For the text-containing cell, return its midpoint in (X, Y) coordinate format. 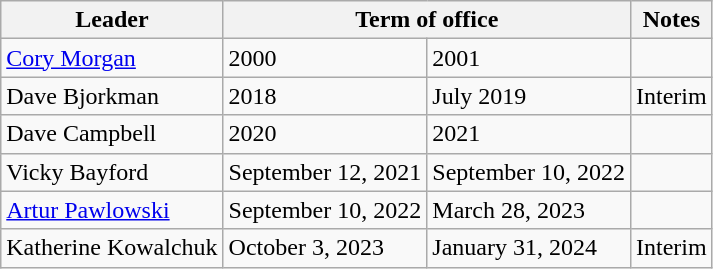
2021 (529, 134)
Cory Morgan (112, 58)
March 28, 2023 (529, 210)
Artur Pawlowski (112, 210)
Term of office (426, 20)
Vicky Bayford (112, 172)
2000 (325, 58)
July 2019 (529, 96)
Dave Bjorkman (112, 96)
October 3, 2023 (325, 248)
Notes (671, 20)
Dave Campbell (112, 134)
2018 (325, 96)
Katherine Kowalchuk (112, 248)
2001 (529, 58)
January 31, 2024 (529, 248)
September 12, 2021 (325, 172)
Leader (112, 20)
2020 (325, 134)
